Find where the given text appears and provide that cell's center as (x, y) coordinate. 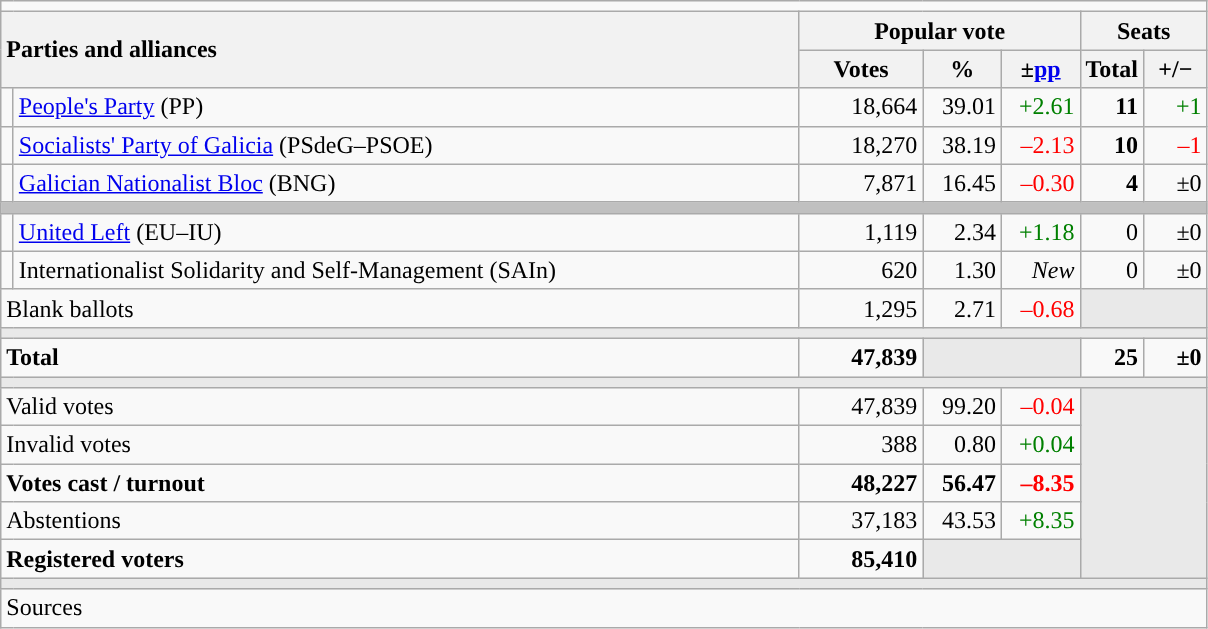
25 (1112, 357)
2.34 (962, 232)
% (962, 69)
48,227 (861, 483)
Blank ballots (400, 308)
85,410 (861, 559)
+1 (1176, 107)
Valid votes (400, 407)
±pp (1040, 69)
People's Party (PP) (406, 107)
Votes cast / turnout (400, 483)
620 (861, 270)
16.45 (962, 183)
0.80 (962, 445)
1.30 (962, 270)
18,270 (861, 145)
Registered voters (400, 559)
+8.35 (1040, 521)
+1.18 (1040, 232)
39.01 (962, 107)
18,664 (861, 107)
43.53 (962, 521)
Parties and alliances (400, 50)
United Left (EU–IU) (406, 232)
7,871 (861, 183)
+0.04 (1040, 445)
37,183 (861, 521)
Sources (604, 608)
10 (1112, 145)
–0.04 (1040, 407)
1,119 (861, 232)
Internationalist Solidarity and Self-Management (SAIn) (406, 270)
+2.61 (1040, 107)
4 (1112, 183)
1,295 (861, 308)
99.20 (962, 407)
–8.35 (1040, 483)
11 (1112, 107)
Galician Nationalist Bloc (BNG) (406, 183)
56.47 (962, 483)
Popular vote (940, 31)
New (1040, 270)
–0.30 (1040, 183)
Socialists' Party of Galicia (PSdeG–PSOE) (406, 145)
+/− (1176, 69)
–0.68 (1040, 308)
–2.13 (1040, 145)
Votes (861, 69)
388 (861, 445)
Abstentions (400, 521)
Invalid votes (400, 445)
Seats (1144, 31)
2.71 (962, 308)
–1 (1176, 145)
38.19 (962, 145)
